Provide the [X, Y] coordinate of the cell's center where the given text is located.  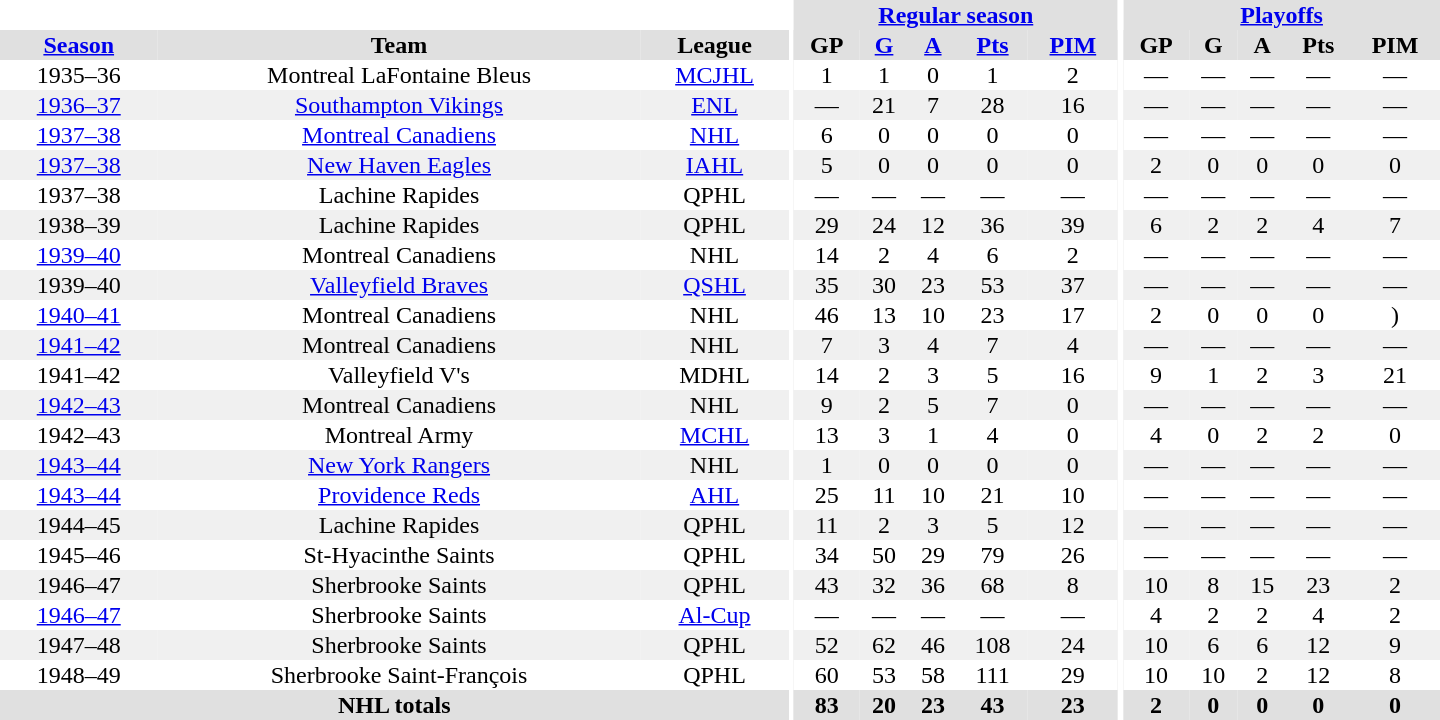
1945–46 [78, 555]
IAHL [715, 165]
Playoffs [1282, 15]
26 [1073, 555]
32 [884, 585]
Valleyfield Braves [398, 285]
1940–41 [78, 315]
) [1395, 315]
58 [932, 675]
1936–37 [78, 105]
MCJHL [715, 75]
79 [992, 555]
Montreal Army [398, 435]
20 [884, 705]
Sherbrooke Saint-François [398, 675]
34 [827, 555]
30 [884, 285]
Regular season [956, 15]
Providence Reds [398, 495]
New Haven Eagles [398, 165]
NHL totals [394, 705]
108 [992, 645]
83 [827, 705]
17 [1073, 315]
28 [992, 105]
60 [827, 675]
1947–48 [78, 645]
MCHL [715, 435]
Southampton Vikings [398, 105]
15 [1262, 585]
Team [398, 45]
111 [992, 675]
52 [827, 645]
League [715, 45]
62 [884, 645]
Al-Cup [715, 615]
25 [827, 495]
68 [992, 585]
MDHL [715, 375]
Season [78, 45]
1948–49 [78, 675]
AHL [715, 495]
Valleyfield V's [398, 375]
1935–36 [78, 75]
1944–45 [78, 525]
35 [827, 285]
ENL [715, 105]
50 [884, 555]
37 [1073, 285]
QSHL [715, 285]
1938–39 [78, 225]
Montreal LaFontaine Bleus [398, 75]
St-Hyacinthe Saints [398, 555]
39 [1073, 225]
New York Rangers [398, 465]
